Return (X, Y) of the center of cell containing provided text 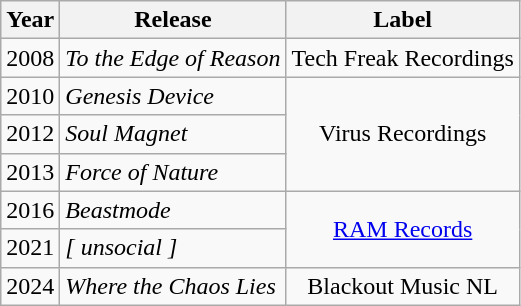
2013 (30, 172)
2010 (30, 96)
2024 (30, 286)
2012 (30, 134)
Genesis Device (173, 96)
Where the Chaos Lies (173, 286)
[ unsocial ] (173, 248)
Year (30, 20)
Force of Nature (173, 172)
Label (402, 20)
Beastmode (173, 210)
Tech Freak Recordings (402, 58)
Release (173, 20)
RAM Records (402, 229)
To the Edge of Reason (173, 58)
Blackout Music NL (402, 286)
2021 (30, 248)
Virus Recordings (402, 134)
Soul Magnet (173, 134)
2008 (30, 58)
2016 (30, 210)
